Detect which cell encompasses the target text, then output its [X, Y] center coordinate. 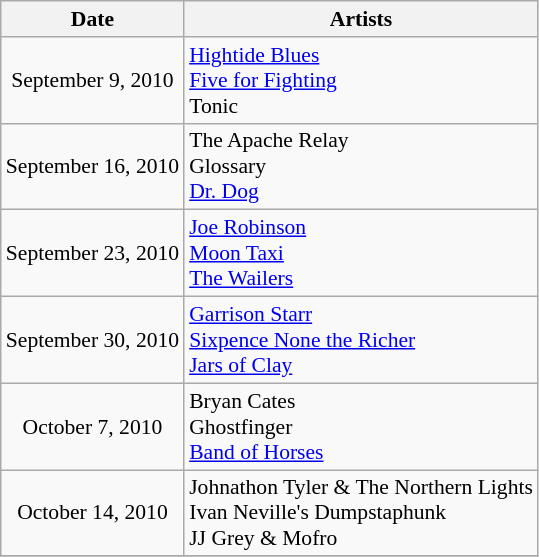
October 14, 2010 [92, 514]
Garrison StarrSixpence None the RicherJars of Clay [361, 340]
Bryan CatesGhostfingerBand of Horses [361, 426]
Hightide BluesFive for FightingTonic [361, 80]
Joe RobinsonMoon TaxiThe Wailers [361, 254]
September 16, 2010 [92, 166]
September 23, 2010 [92, 254]
Date [92, 19]
September 9, 2010 [92, 80]
September 30, 2010 [92, 340]
The Apache RelayGlossaryDr. Dog [361, 166]
Artists [361, 19]
Johnathon Tyler & The Northern LightsIvan Neville's DumpstaphunkJJ Grey & Mofro [361, 514]
October 7, 2010 [92, 426]
